From the cell containing the given text, extract its center point as (X, Y) coordinate. 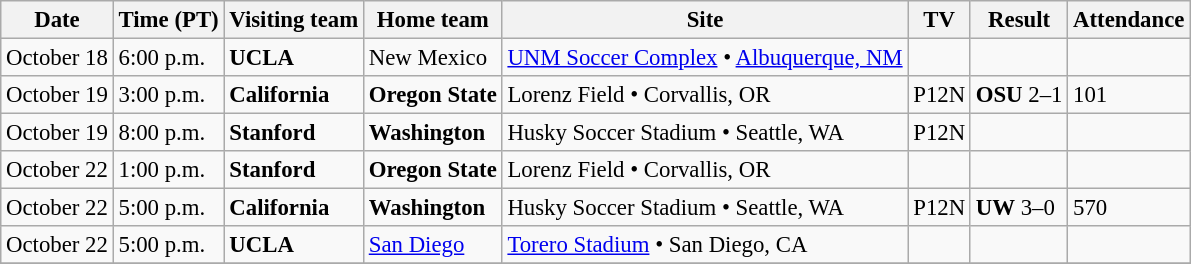
San Diego (432, 245)
Attendance (1129, 20)
OSU 2–1 (1018, 95)
Time (PT) (168, 20)
6:00 p.m. (168, 58)
101 (1129, 95)
Torero Stadium • San Diego, CA (705, 245)
UNM Soccer Complex • Albuquerque, NM (705, 58)
8:00 p.m. (168, 133)
Site (705, 20)
570 (1129, 208)
October 18 (57, 58)
1:00 p.m. (168, 170)
Date (57, 20)
Result (1018, 20)
UW 3–0 (1018, 208)
Home team (432, 20)
3:00 p.m. (168, 95)
TV (940, 20)
Visiting team (294, 20)
New Mexico (432, 58)
